Return the [x, y] coordinate for the center point of the cell that contains the specified text.  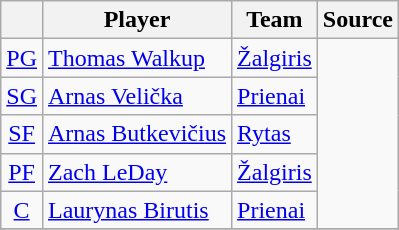
Zach LeDay [136, 172]
SG [22, 96]
Source [358, 20]
Player [136, 20]
Thomas Walkup [136, 58]
Arnas Velička [136, 96]
Team [275, 20]
C [22, 210]
PF [22, 172]
PG [22, 58]
Rytas [275, 134]
SF [22, 134]
Arnas Butkevičius [136, 134]
Laurynas Birutis [136, 210]
